Return the (X, Y) coordinate for the center point of the cell that contains the specified text.  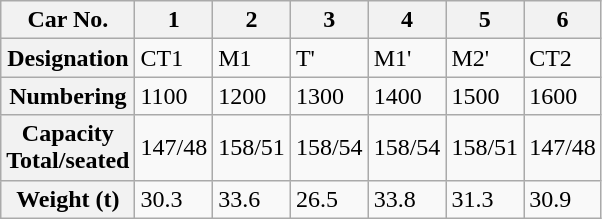
3 (329, 20)
M1 (252, 58)
Weight (t) (68, 199)
M2' (485, 58)
1300 (329, 96)
CapacityTotal/seated (68, 148)
1100 (174, 96)
CT1 (174, 58)
CT2 (563, 58)
30.3 (174, 199)
T' (329, 58)
1600 (563, 96)
26.5 (329, 199)
6 (563, 20)
33.6 (252, 199)
33.8 (407, 199)
5 (485, 20)
4 (407, 20)
1200 (252, 96)
Car No. (68, 20)
2 (252, 20)
1400 (407, 96)
1500 (485, 96)
31.3 (485, 199)
Numbering (68, 96)
30.9 (563, 199)
Designation (68, 58)
M1' (407, 58)
1 (174, 20)
